Pinpoint the cell where the given text exists, returning its [X, Y] midpoint coordinate. 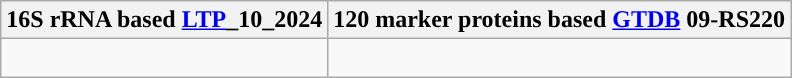
16S rRNA based LTP_10_2024 [164, 20]
120 marker proteins based GTDB 09-RS220 [560, 20]
